Provide the (x, y) coordinate of the cell's center where the given text is located.  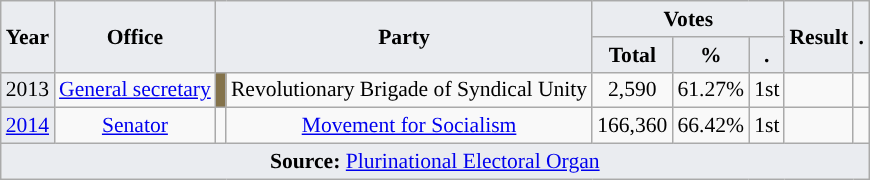
General secretary (135, 90)
% (710, 55)
2013 (28, 90)
Revolutionary Brigade of Syndical Unity (409, 90)
Result (818, 36)
Party (404, 36)
Total (632, 55)
Source: Plurinational Electoral Organ (435, 162)
Senator (135, 126)
Year (28, 36)
166,360 (632, 126)
Votes (688, 19)
2,590 (632, 90)
Office (135, 36)
Movement for Socialism (409, 126)
61.27% (710, 90)
66.42% (710, 126)
2014 (28, 126)
